Pinpoint the cell where the given text exists, returning its (x, y) midpoint coordinate. 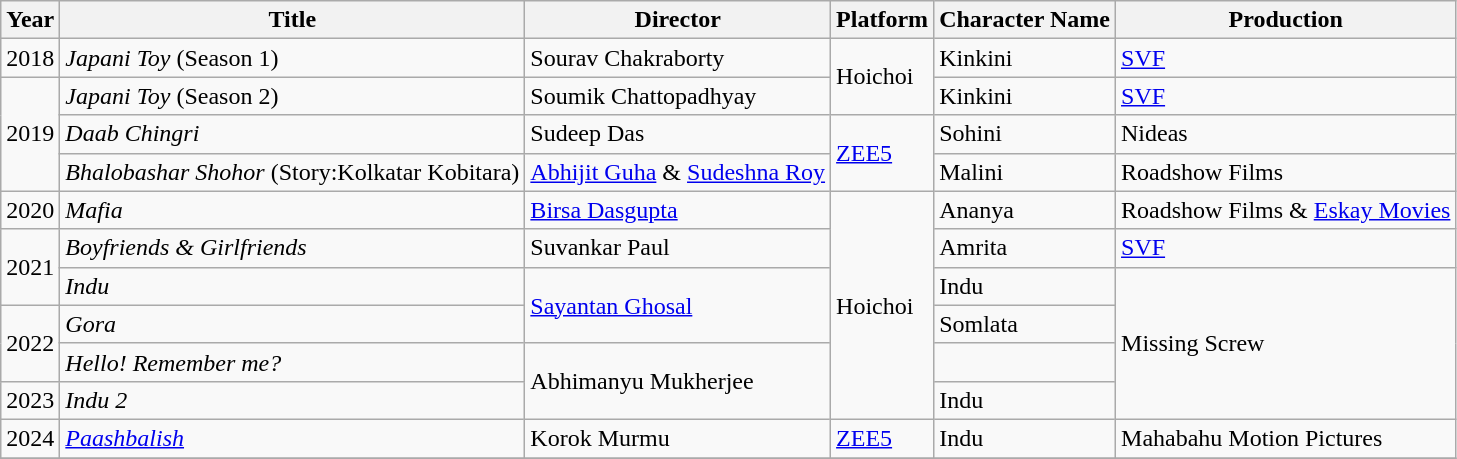
Boyfriends & Girlfriends (292, 248)
Gora (292, 324)
Character Name (1025, 20)
Indu 2 (292, 400)
Roadshow Films (1286, 172)
Japani Toy (Season 1) (292, 58)
Sayantan Ghosal (678, 305)
Malini (1025, 172)
Amrita (1025, 248)
Nideas (1286, 134)
Production (1286, 20)
2019 (30, 134)
Somlata (1025, 324)
Abhijit Guha & Sudeshna Roy (678, 172)
Daab Chingri (292, 134)
Suvankar Paul (678, 248)
2022 (30, 343)
Title (292, 20)
Year (30, 20)
2021 (30, 267)
Director (678, 20)
Korok Murmu (678, 438)
2018 (30, 58)
Roadshow Films & Eskay Movies (1286, 210)
Sohini (1025, 134)
2020 (30, 210)
Ananya (1025, 210)
Mahabahu Motion Pictures (1286, 438)
Hello! Remember me? (292, 362)
Sudeep Das (678, 134)
Platform (882, 20)
Mafia (292, 210)
2024 (30, 438)
Bhalobashar Shohor (Story:Kolkatar Kobitara) (292, 172)
Soumik Chattopadhyay (678, 96)
Paashbalish (292, 438)
2023 (30, 400)
Abhimanyu Mukherjee (678, 381)
Birsa Dasgupta (678, 210)
Japani Toy (Season 2) (292, 96)
Sourav Chakraborty (678, 58)
Missing Screw (1286, 343)
